Output the (X, Y) coordinate of the center of the cell containing the given text.  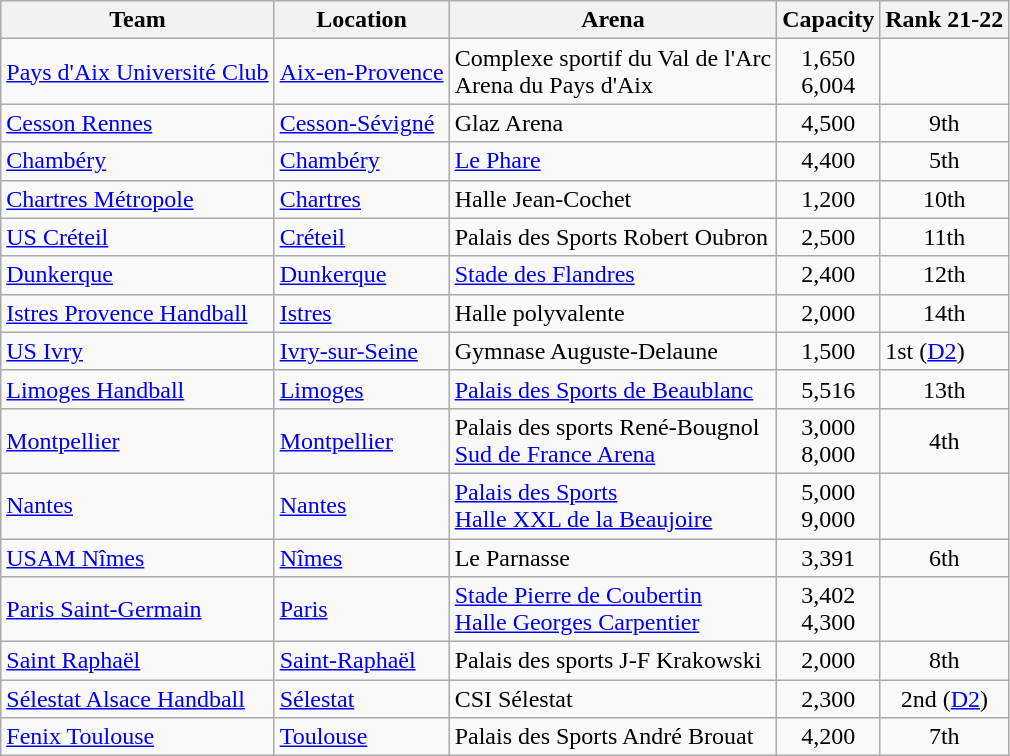
6th (944, 557)
Gymnase Auguste-Delaune (613, 351)
Stade Pierre de CoubertinHalle Georges Carpentier (613, 610)
Fenix Toulouse (138, 737)
12th (944, 275)
10th (944, 199)
Chartres Métropole (138, 199)
4,500 (828, 123)
Palais des Sports Robert Oubron (613, 237)
5,000 9,000 (828, 506)
7th (944, 737)
Chartres (362, 199)
Rank 21-22 (944, 20)
2nd (D2) (944, 699)
3,402 4,300 (828, 610)
5th (944, 161)
Palais des sports J-F Krakowski (613, 661)
2,300 (828, 699)
US Créteil (138, 237)
Le Parnasse (613, 557)
9th (944, 123)
Saint-Raphaël (362, 661)
1,200 (828, 199)
Limoges (362, 389)
11th (944, 237)
1,6506,004 (828, 72)
Toulouse (362, 737)
Le Phare (613, 161)
Halle Jean-Cochet (613, 199)
1,500 (828, 351)
Paris Saint-Germain (138, 610)
13th (944, 389)
Palais des SportsHalle XXL de la Beaujoire (613, 506)
Sélestat Alsace Handball (138, 699)
Palais des Sports André Brouat (613, 737)
2,500 (828, 237)
Nîmes (362, 557)
Team (138, 20)
Aix-en-Provence (362, 72)
US Ivry (138, 351)
Capacity (828, 20)
3,000 8,000 (828, 440)
CSI Sélestat (613, 699)
Paris (362, 610)
Saint Raphaël (138, 661)
Complexe sportif du Val de l'ArcArena du Pays d'Aix (613, 72)
1st (D2) (944, 351)
Sélestat (362, 699)
USAM Nîmes (138, 557)
Istres (362, 313)
4,400 (828, 161)
Cesson-Sévigné (362, 123)
Ivry-sur-Seine (362, 351)
Créteil (362, 237)
14th (944, 313)
Glaz Arena (613, 123)
Palais des sports René-BougnolSud de France Arena (613, 440)
4th (944, 440)
Arena (613, 20)
Cesson Rennes (138, 123)
Pays d'Aix Université Club (138, 72)
Halle polyvalente (613, 313)
Istres Provence Handball (138, 313)
2,400 (828, 275)
5,516 (828, 389)
Stade des Flandres (613, 275)
4,200 (828, 737)
3,391 (828, 557)
Limoges Handball (138, 389)
8th (944, 661)
Location (362, 20)
Palais des Sports de Beaublanc (613, 389)
